Search for the cell housing the specified text and yield its [X, Y] center coordinate. 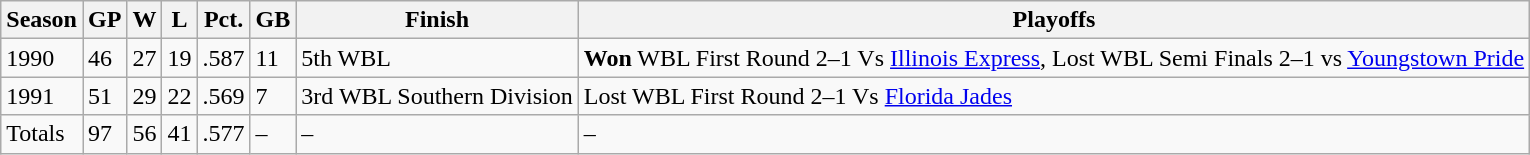
W [144, 20]
3rd WBL Southern Division [437, 96]
L [180, 20]
41 [180, 134]
7 [273, 96]
19 [180, 58]
GP [104, 20]
Finish [437, 20]
Season [42, 20]
.569 [224, 96]
.577 [224, 134]
Totals [42, 134]
22 [180, 96]
Playoffs [1054, 20]
1990 [42, 58]
51 [104, 96]
GB [273, 20]
56 [144, 134]
5th WBL [437, 58]
Won WBL First Round 2–1 Vs Illinois Express, Lost WBL Semi Finals 2–1 vs Youngstown Pride [1054, 58]
Pct. [224, 20]
29 [144, 96]
.587 [224, 58]
97 [104, 134]
11 [273, 58]
1991 [42, 96]
46 [104, 58]
Lost WBL First Round 2–1 Vs Florida Jades [1054, 96]
27 [144, 58]
